Return the (X, Y) coordinate for the center point of the cell that contains the specified text.  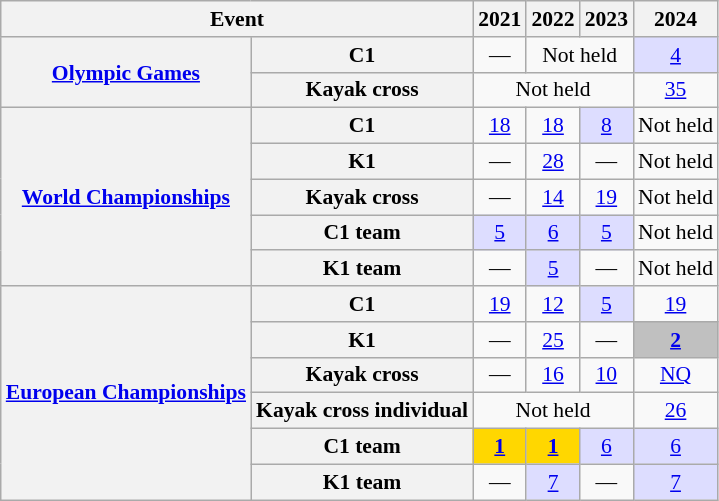
8 (606, 126)
2 (676, 340)
Kayak cross individual (362, 411)
10 (606, 375)
25 (552, 340)
12 (552, 304)
European Championships (126, 393)
Olympic Games (126, 72)
28 (552, 162)
2023 (606, 19)
NQ (676, 375)
4 (676, 55)
26 (676, 411)
14 (552, 197)
World Championships (126, 197)
Event (237, 19)
2024 (676, 19)
16 (552, 375)
35 (676, 90)
2022 (552, 19)
2021 (500, 19)
